For the text-containing cell, return its midpoint in (X, Y) coordinate format. 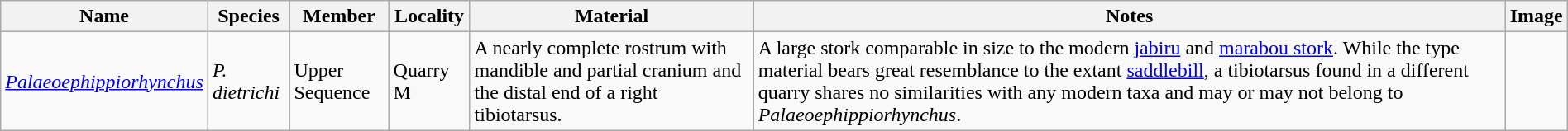
P. dietrichi (248, 81)
Material (612, 16)
Member (339, 16)
Species (248, 16)
Quarry M (429, 81)
Upper Sequence (339, 81)
Name (104, 16)
Notes (1130, 16)
Image (1537, 16)
Palaeoephippiorhynchus (104, 81)
Locality (429, 16)
A nearly complete rostrum with mandible and partial cranium and the distal end of a right tibiotarsus. (612, 81)
